Return [x, y] of the center of cell containing provided text 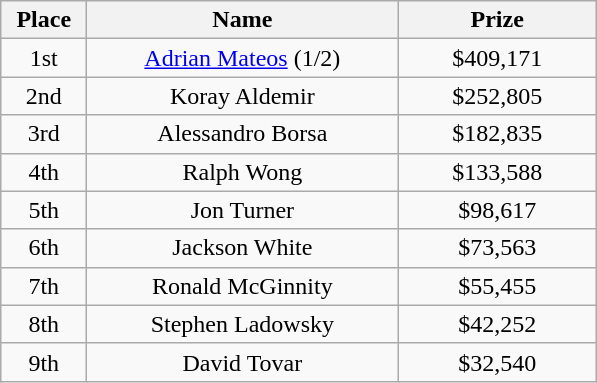
$55,455 [498, 286]
$42,252 [498, 324]
8th [44, 324]
2nd [44, 96]
Stephen Ladowsky [242, 324]
Koray Aldemir [242, 96]
$98,617 [498, 210]
4th [44, 172]
Alessandro Borsa [242, 134]
$73,563 [498, 248]
1st [44, 58]
Prize [498, 20]
Ralph Wong [242, 172]
$133,588 [498, 172]
5th [44, 210]
3rd [44, 134]
$409,171 [498, 58]
Jackson White [242, 248]
$252,805 [498, 96]
Adrian Mateos (1/2) [242, 58]
Name [242, 20]
Jon Turner [242, 210]
David Tovar [242, 362]
Ronald McGinnity [242, 286]
7th [44, 286]
6th [44, 248]
$182,835 [498, 134]
Place [44, 20]
9th [44, 362]
$32,540 [498, 362]
